Determine the [X, Y] coordinate at the center of the cell enclosing the given text.  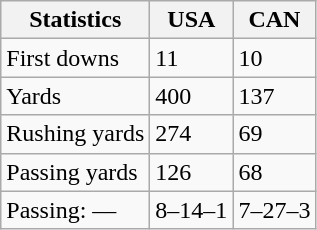
7–27–3 [274, 210]
CAN [274, 20]
69 [274, 134]
Passing: –– [76, 210]
68 [274, 172]
Yards [76, 96]
First downs [76, 58]
274 [192, 134]
8–14–1 [192, 210]
Passing yards [76, 172]
400 [192, 96]
137 [274, 96]
USA [192, 20]
11 [192, 58]
126 [192, 172]
10 [274, 58]
Statistics [76, 20]
Rushing yards [76, 134]
